Extract the [X, Y] coordinate from the center of the cell holding the provided text.  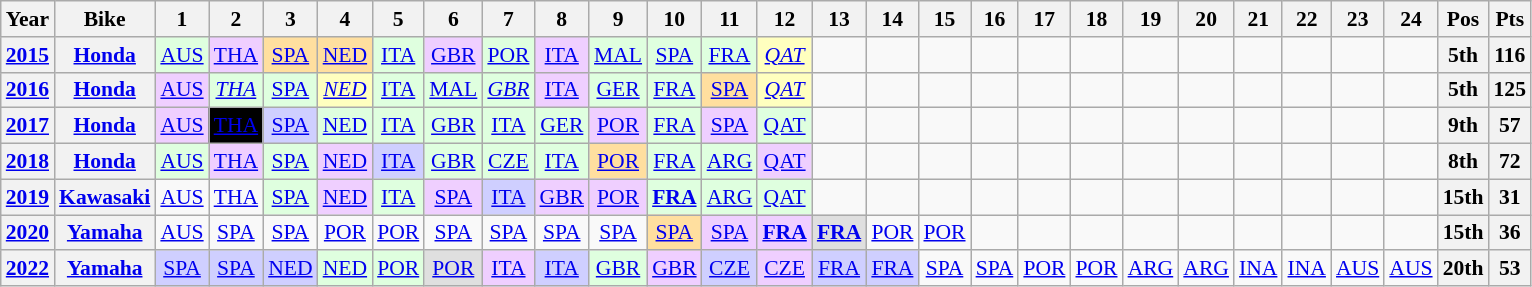
18 [1096, 19]
17 [1044, 19]
9 [618, 19]
2019 [28, 197]
Pts [1510, 19]
10 [674, 19]
22 [1306, 19]
13 [839, 19]
15 [944, 19]
2017 [28, 126]
5 [398, 19]
6 [453, 19]
7 [508, 19]
116 [1510, 55]
Pos [1464, 19]
9th [1464, 126]
8 [562, 19]
16 [995, 19]
2015 [28, 55]
2 [236, 19]
2022 [28, 269]
2018 [28, 162]
Year [28, 19]
4 [345, 19]
72 [1510, 162]
2020 [28, 233]
19 [1151, 19]
53 [1510, 269]
21 [1258, 19]
Kawasaki [104, 197]
12 [784, 19]
24 [1410, 19]
20th [1464, 269]
11 [730, 19]
20 [1206, 19]
3 [290, 19]
36 [1510, 233]
23 [1358, 19]
Bike [104, 19]
8th [1464, 162]
1 [182, 19]
31 [1510, 197]
14 [892, 19]
57 [1510, 126]
2016 [28, 90]
125 [1510, 90]
